For the text-containing cell, return its midpoint in [X, Y] coordinate format. 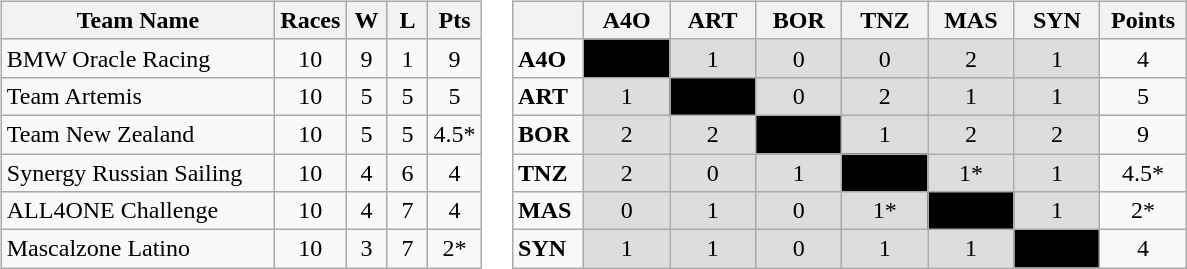
6 [408, 173]
Mascalzone Latino [138, 249]
Team New Zealand [138, 134]
BMW Oracle Racing [138, 58]
Synergy Russian Sailing [138, 173]
L [408, 20]
W [366, 20]
Team Name [138, 20]
Pts [454, 20]
3 [366, 249]
Points [1143, 20]
Team Artemis [138, 96]
ALL4ONE Challenge [138, 211]
Races [310, 20]
